Output the [x, y] coordinate of the center of the cell containing the given text.  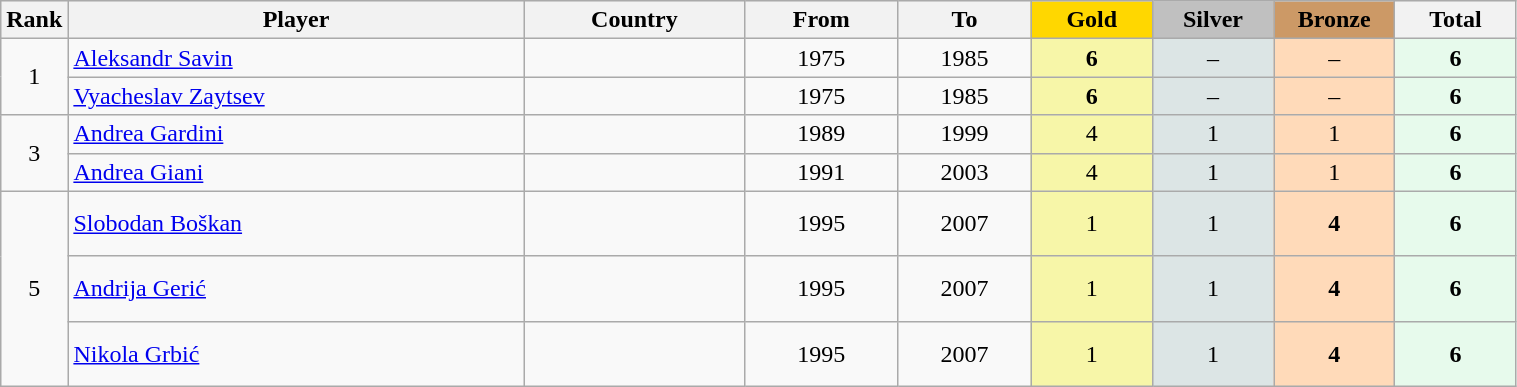
Vyacheslav Zaytsev [296, 96]
Player [296, 20]
Andrija Gerić [296, 288]
Andrea Gardini [296, 134]
1991 [822, 172]
From [822, 20]
1989 [822, 134]
Slobodan Boškan [296, 224]
5 [34, 288]
2003 [964, 172]
Andrea Giani [296, 172]
1999 [964, 134]
Country [634, 20]
Aleksandr Savin [296, 58]
Silver [1212, 20]
Nikola Grbić [296, 354]
3 [34, 153]
To [964, 20]
Rank [34, 20]
Gold [1092, 20]
Total [1456, 20]
Bronze [1334, 20]
